Find where the given text appears and provide that cell's center as [x, y] coordinate. 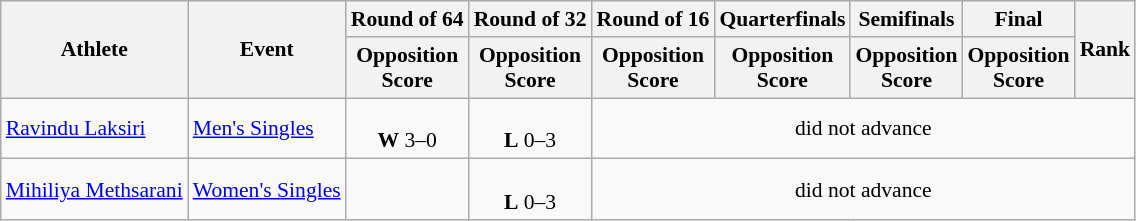
W 3–0 [408, 128]
Women's Singles [267, 190]
Mihiliya Methsarani [94, 190]
Men's Singles [267, 128]
Semifinals [906, 19]
Ravindu Laksiri [94, 128]
Event [267, 50]
Final [1019, 19]
Round of 32 [530, 19]
Rank [1106, 50]
Round of 16 [652, 19]
Round of 64 [408, 19]
Quarterfinals [782, 19]
Athlete [94, 50]
